Output the (x, y) coordinate of the center of the cell containing the given text.  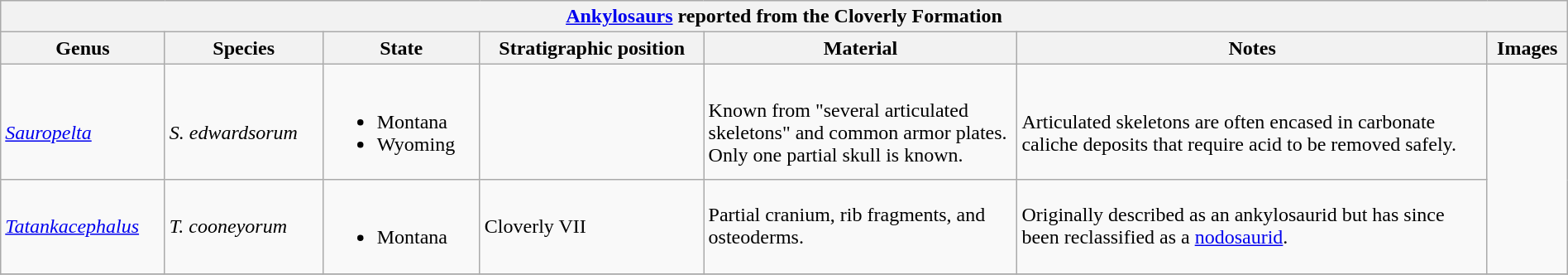
Notes (1252, 48)
S. edwardsorum (243, 122)
Stratigraphic position (592, 48)
Partial cranium, rib fragments, and osteoderms. (860, 227)
Genus (83, 48)
State (401, 48)
Species (243, 48)
Originally described as an ankylosaurid but has since been reclassified as a nodosaurid. (1252, 227)
Images (1527, 48)
Known from "several articulated skeletons" and common armor plates. Only one partial skull is known. (860, 122)
Articulated skeletons are often encased in carbonate caliche deposits that require acid to be removed safely. (1252, 122)
Cloverly VII (592, 227)
Ankylosaurs reported from the Cloverly Formation (784, 17)
Material (860, 48)
Montana (401, 227)
Sauropelta (83, 122)
MontanaWyoming (401, 122)
T. cooneyorum (243, 227)
Tatankacephalus (83, 227)
